Determine the [X, Y] coordinate at the center of the cell enclosing the given text.  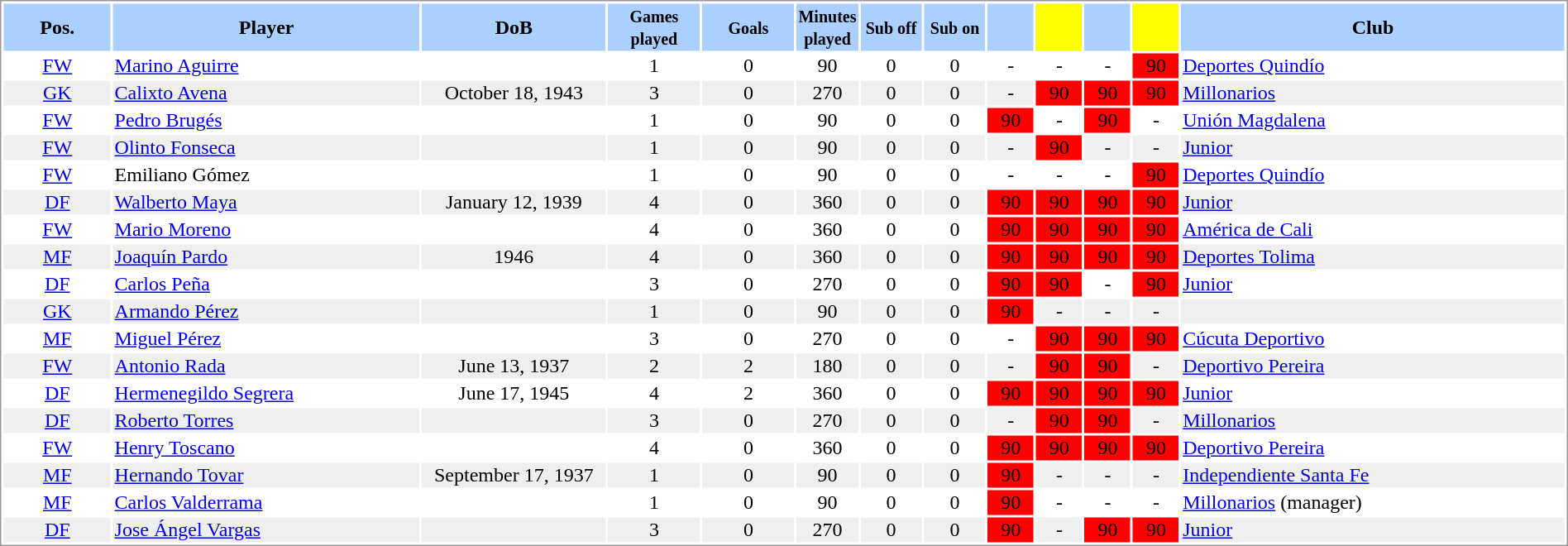
Miguel Pérez [266, 338]
Jose Ángel Vargas [266, 530]
Roberto Torres [266, 421]
Mario Moreno [266, 229]
Emiliano Gómez [266, 175]
September 17, 1937 [514, 476]
Pos. [57, 26]
Gamesplayed [653, 26]
Carlos Peña [266, 284]
Henry Toscano [266, 448]
América de Cali [1373, 229]
DoB [514, 26]
Hermenegildo Segrera [266, 393]
Deportes Tolima [1373, 257]
Olinto Fonseca [266, 148]
Sub on [955, 26]
Marino Aguirre [266, 65]
180 [827, 366]
Joaquín Pardo [266, 257]
Unión Magdalena [1373, 120]
Walberto Maya [266, 203]
Club [1373, 26]
October 18, 1943 [514, 93]
Pedro Brugés [266, 120]
Goals [748, 26]
Player [266, 26]
Calixto Avena [266, 93]
Millonarios (manager) [1373, 502]
Sub off [892, 26]
Independiente Santa Fe [1373, 476]
Armando Pérez [266, 312]
Hernando Tovar [266, 476]
Antonio Rada [266, 366]
1946 [514, 257]
Minutesplayed [827, 26]
Carlos Valderrama [266, 502]
June 13, 1937 [514, 366]
January 12, 1939 [514, 203]
June 17, 1945 [514, 393]
Cúcuta Deportivo [1373, 338]
